Scan for the cell matching the given text and deliver its (X, Y) coordinate at center. 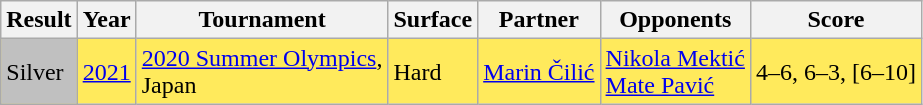
Tournament (262, 20)
Opponents (675, 20)
Silver (39, 72)
Nikola Mektić Mate Pavić (675, 72)
Result (39, 20)
Hard (433, 72)
2021 (106, 72)
2020 Summer Olympics,Japan (262, 72)
Marin Čilić (539, 72)
Score (836, 20)
Year (106, 20)
Surface (433, 20)
Partner (539, 20)
4–6, 6–3, [6–10] (836, 72)
